Pinpoint the cell where the given text exists, returning its [x, y] midpoint coordinate. 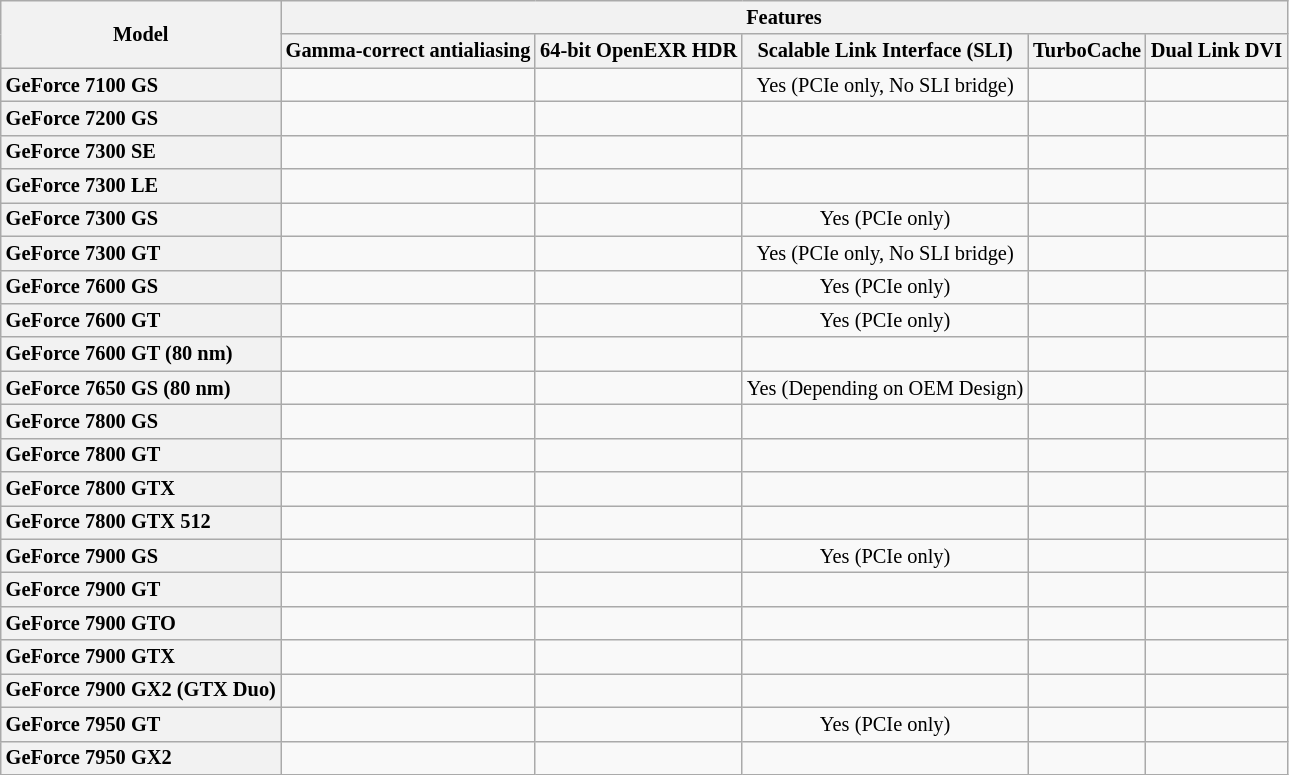
Gamma-correct antialiasing [408, 51]
GeForce 7200 GS [141, 118]
GeForce 7900 GTO [141, 623]
Model [141, 34]
GeForce 7300 GT [141, 253]
GeForce 7600 GT (80 nm) [141, 354]
GeForce 7300 GS [141, 219]
64-bit OpenEXR HDR [638, 51]
GeForce 7100 GS [141, 85]
GeForce 7650 GS (80 nm) [141, 388]
GeForce 7800 GS [141, 421]
Yes (Depending on OEM Design) [885, 388]
GeForce 7900 GS [141, 556]
GeForce 7900 GT [141, 589]
TurboCache [1087, 51]
GeForce 7800 GT [141, 455]
GeForce 7900 GTX [141, 657]
GeForce 7600 GS [141, 287]
GeForce 7300 LE [141, 186]
GeForce 7300 SE [141, 152]
Dual Link DVI [1216, 51]
Scalable Link Interface (SLI) [885, 51]
GeForce 7800 GTX [141, 489]
GeForce 7600 GT [141, 320]
GeForce 7800 GTX 512 [141, 522]
GeForce 7900 GX2 (GTX Duo) [141, 690]
GeForce 7950 GX2 [141, 758]
GeForce 7950 GT [141, 724]
Features [784, 17]
